For the text-containing cell, return its midpoint in (x, y) coordinate format. 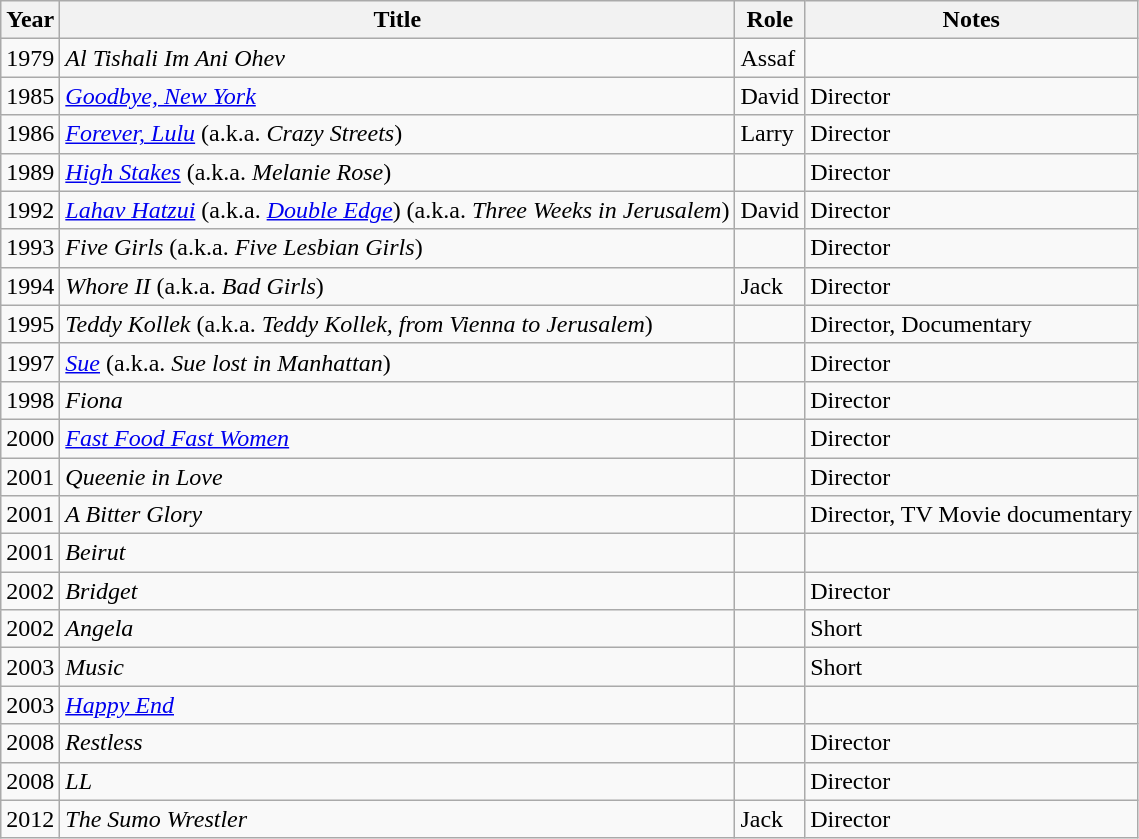
Queenie in Love (398, 477)
Forever, Lulu (a.k.a. Crazy Streets) (398, 134)
2000 (30, 438)
1994 (30, 286)
Al Tishali Im Ani Ohev (398, 58)
1986 (30, 134)
Music (398, 667)
The Sumo Wrestler (398, 819)
2012 (30, 819)
1979 (30, 58)
A Bitter Glory (398, 515)
LL (398, 781)
1985 (30, 96)
Fast Food Fast Women (398, 438)
Sue (a.k.a. Sue lost in Manhattan) (398, 362)
Director, Documentary (972, 324)
1998 (30, 400)
1995 (30, 324)
Restless (398, 743)
High Stakes (a.k.a. Melanie Rose) (398, 172)
Whore II (a.k.a. Bad Girls) (398, 286)
1989 (30, 172)
Teddy Kollek (a.k.a. Teddy Kollek, from Vienna to Jerusalem) (398, 324)
Fiona (398, 400)
Year (30, 20)
Title (398, 20)
Lahav Hatzui (a.k.a. Double Edge) (a.k.a. Three Weeks in Jerusalem) (398, 210)
Director, TV Movie documentary (972, 515)
Goodbye, New York (398, 96)
1993 (30, 248)
Bridget (398, 591)
Happy End (398, 705)
Notes (972, 20)
Angela (398, 629)
Larry (770, 134)
Beirut (398, 553)
1997 (30, 362)
Assaf (770, 58)
Role (770, 20)
1992 (30, 210)
Five Girls (a.k.a. Five Lesbian Girls) (398, 248)
